Extract the [x, y] coordinate from the center of the cell holding the provided text.  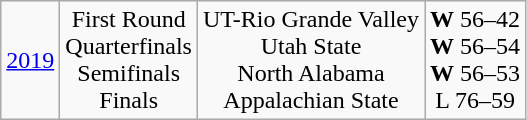
UT-Rio Grande ValleyUtah StateNorth AlabamaAppalachian State [310, 60]
First RoundQuarterfinalsSemifinalsFinals [129, 60]
W 56–42W 56–54 W 56–53 L 76–59 [476, 60]
2019 [30, 60]
